Provide the [x, y] coordinate of the cell's center where the given text is located.  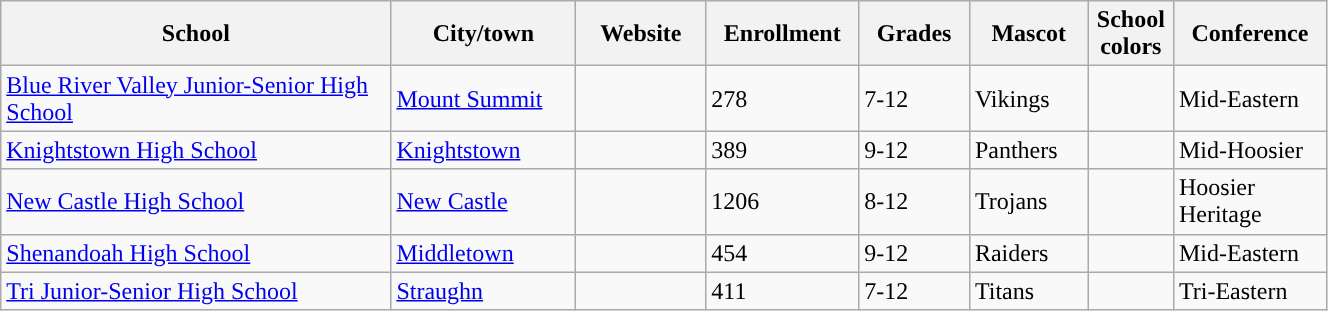
Trojans [1028, 202]
Straughn [484, 291]
Shenandoah High School [196, 253]
454 [782, 253]
Mount Summit [484, 98]
City/town [484, 34]
School colors [1130, 34]
Tri Junior-Senior High School [196, 291]
Mascot [1028, 34]
1206 [782, 202]
Conference [1250, 34]
Raiders [1028, 253]
Website [641, 34]
Knightstown High School [196, 150]
278 [782, 98]
Blue River Valley Junior-Senior High School [196, 98]
Knightstown [484, 150]
Enrollment [782, 34]
Middletown [484, 253]
New Castle [484, 202]
411 [782, 291]
School [196, 34]
Mid-Hoosier [1250, 150]
Titans [1028, 291]
Grades [914, 34]
Vikings [1028, 98]
Panthers [1028, 150]
Hoosier Heritage [1250, 202]
New Castle High School [196, 202]
8-12 [914, 202]
389 [782, 150]
Tri-Eastern [1250, 291]
